Scan for the cell matching the given text and deliver its (x, y) coordinate at center. 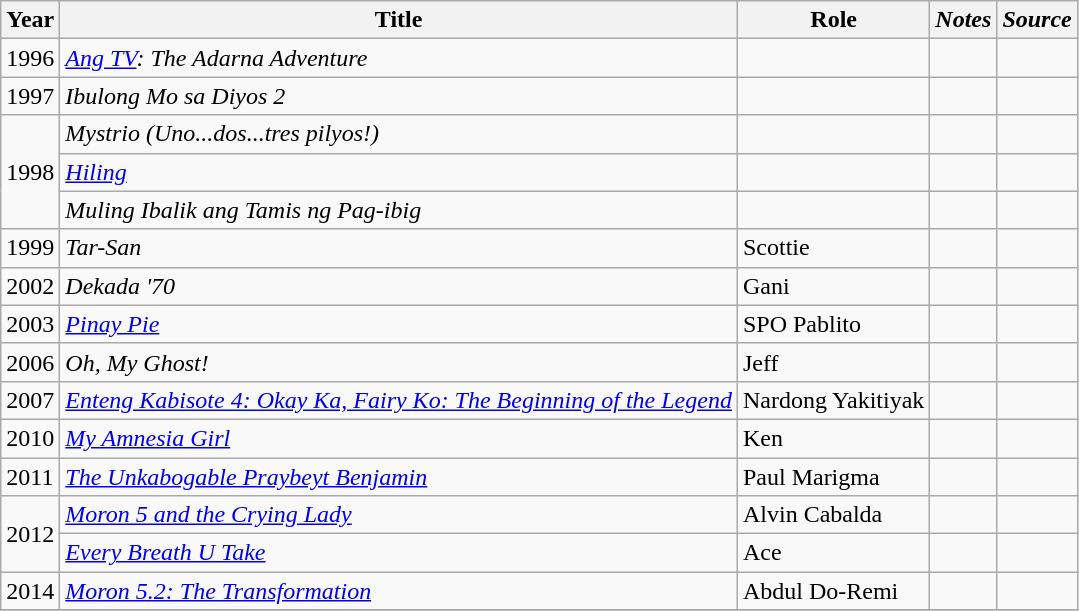
Tar-San (399, 248)
Ang TV: The Adarna Adventure (399, 58)
The Unkabogable Praybeyt Benjamin (399, 477)
Gani (833, 286)
2007 (30, 400)
1998 (30, 172)
Muling Ibalik ang Tamis ng Pag-ibig (399, 210)
Title (399, 20)
Mystrio (Uno...dos...tres pilyos!) (399, 134)
2014 (30, 591)
2011 (30, 477)
2002 (30, 286)
Source (1037, 20)
1999 (30, 248)
Dekada '70 (399, 286)
Ken (833, 438)
Oh, My Ghost! (399, 362)
Notes (964, 20)
SPO Pablito (833, 324)
Nardong Yakitiyak (833, 400)
1997 (30, 96)
Enteng Kabisote 4: Okay Ka, Fairy Ko: The Beginning of the Legend (399, 400)
Ace (833, 553)
2012 (30, 534)
Ibulong Mo sa Diyos 2 (399, 96)
Hiling (399, 172)
Jeff (833, 362)
Pinay Pie (399, 324)
1996 (30, 58)
Paul Marigma (833, 477)
Moron 5.2: The Transformation (399, 591)
Scottie (833, 248)
Role (833, 20)
Every Breath U Take (399, 553)
2003 (30, 324)
Abdul Do-Remi (833, 591)
2006 (30, 362)
Year (30, 20)
My Amnesia Girl (399, 438)
Alvin Cabalda (833, 515)
Moron 5 and the Crying Lady (399, 515)
2010 (30, 438)
